Provide the [X, Y] coordinate of the cell's center where the given text is located.  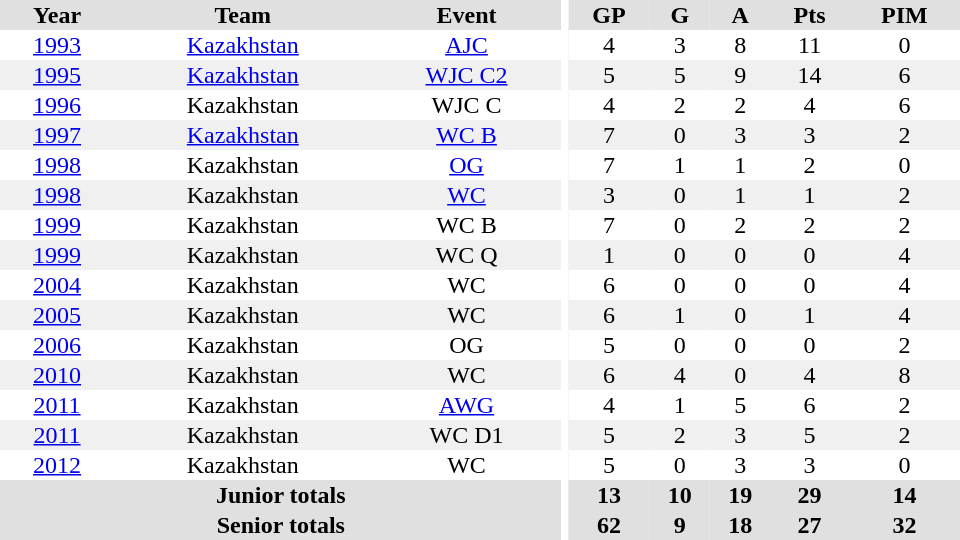
2005 [57, 315]
Year [57, 15]
WJC C2 [466, 75]
1996 [57, 105]
10 [680, 495]
PIM [904, 15]
1995 [57, 75]
Event [466, 15]
2004 [57, 285]
11 [809, 45]
27 [809, 525]
2012 [57, 465]
18 [740, 525]
62 [608, 525]
32 [904, 525]
1997 [57, 135]
Senior totals [281, 525]
1993 [57, 45]
Team [242, 15]
Pts [809, 15]
AJC [466, 45]
WC D1 [466, 435]
13 [608, 495]
GP [608, 15]
2006 [57, 345]
A [740, 15]
WJC C [466, 105]
AWG [466, 405]
19 [740, 495]
29 [809, 495]
2010 [57, 375]
Junior totals [281, 495]
G [680, 15]
WC Q [466, 255]
